Scan for the cell matching the given text and deliver its [x, y] coordinate at center. 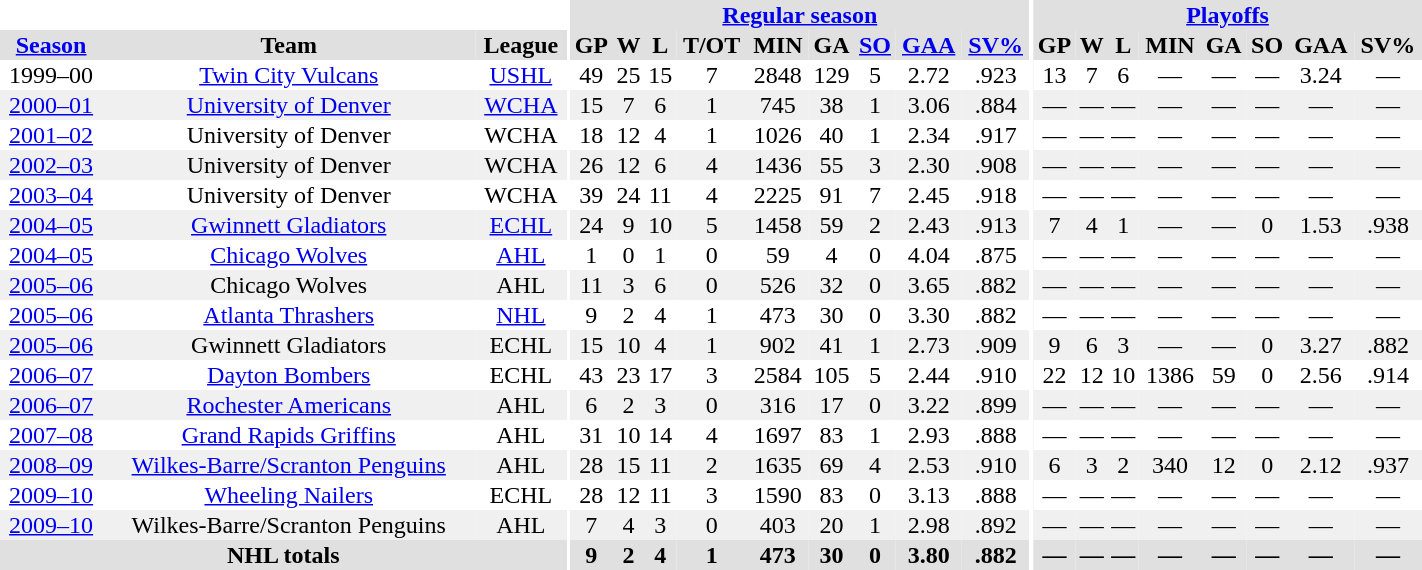
.909 [996, 345]
2008–09 [51, 465]
526 [778, 285]
.892 [996, 525]
55 [832, 165]
.923 [996, 75]
2007–08 [51, 435]
2.98 [929, 525]
1026 [778, 135]
91 [832, 195]
1999–00 [51, 75]
2.56 [1321, 375]
3.22 [929, 405]
.884 [996, 105]
3.30 [929, 315]
69 [832, 465]
20 [832, 525]
49 [592, 75]
3.24 [1321, 75]
Playoffs [1228, 15]
.937 [1388, 465]
23 [629, 375]
1386 [1170, 375]
2584 [778, 375]
2.30 [929, 165]
Dayton Bombers [288, 375]
1436 [778, 165]
.917 [996, 135]
.914 [1388, 375]
.908 [996, 165]
26 [592, 165]
NHL [520, 315]
38 [832, 105]
2.45 [929, 195]
105 [832, 375]
41 [832, 345]
Rochester Americans [288, 405]
4.04 [929, 255]
2000–01 [51, 105]
43 [592, 375]
1697 [778, 435]
Grand Rapids Griffins [288, 435]
.899 [996, 405]
902 [778, 345]
403 [778, 525]
2002–03 [51, 165]
18 [592, 135]
2.53 [929, 465]
2.44 [929, 375]
14 [660, 435]
2001–02 [51, 135]
2848 [778, 75]
32 [832, 285]
2.93 [929, 435]
.918 [996, 195]
340 [1170, 465]
2.12 [1321, 465]
Twin City Vulcans [288, 75]
25 [629, 75]
3.65 [929, 285]
1635 [778, 465]
.913 [996, 225]
3.06 [929, 105]
USHL [520, 75]
2.34 [929, 135]
3.27 [1321, 345]
NHL totals [284, 555]
Season [51, 45]
.875 [996, 255]
League [520, 45]
3.80 [929, 555]
T/OT [712, 45]
.938 [1388, 225]
Wheeling Nailers [288, 495]
40 [832, 135]
2003–04 [51, 195]
Atlanta Thrashers [288, 315]
2225 [778, 195]
31 [592, 435]
22 [1054, 375]
2.43 [929, 225]
2.73 [929, 345]
1590 [778, 495]
39 [592, 195]
2.72 [929, 75]
3.13 [929, 495]
Team [288, 45]
129 [832, 75]
1.53 [1321, 225]
745 [778, 105]
Regular season [800, 15]
1458 [778, 225]
316 [778, 405]
13 [1054, 75]
